Determine the (x, y) coordinate at the center of the cell enclosing the given text.  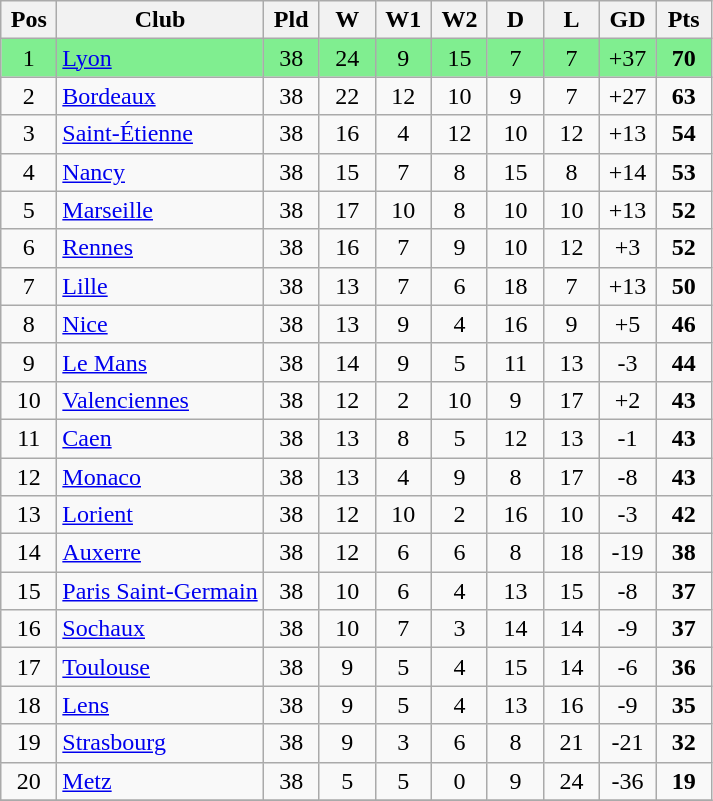
54 (684, 134)
Monaco (160, 477)
50 (684, 286)
35 (684, 705)
Lyon (160, 58)
-1 (628, 438)
-19 (628, 553)
Toulouse (160, 667)
+14 (628, 172)
Pos (29, 20)
Metz (160, 781)
63 (684, 96)
Bordeaux (160, 96)
Valenciennes (160, 400)
Pld (291, 20)
W (347, 20)
Nice (160, 324)
70 (684, 58)
Paris Saint-Germain (160, 591)
-36 (628, 781)
1 (29, 58)
+3 (628, 248)
-6 (628, 667)
36 (684, 667)
Lille (160, 286)
42 (684, 515)
W2 (459, 20)
Sochaux (160, 629)
Pts (684, 20)
0 (459, 781)
Lens (160, 705)
Marseille (160, 210)
20 (29, 781)
+37 (628, 58)
Caen (160, 438)
32 (684, 743)
Saint-Étienne (160, 134)
+27 (628, 96)
-21 (628, 743)
44 (684, 362)
22 (347, 96)
Club (160, 20)
GD (628, 20)
53 (684, 172)
21 (571, 743)
Auxerre (160, 553)
D (515, 20)
+2 (628, 400)
46 (684, 324)
Nancy (160, 172)
Le Mans (160, 362)
Lorient (160, 515)
+5 (628, 324)
Rennes (160, 248)
Strasbourg (160, 743)
L (571, 20)
W1 (403, 20)
